Pinpoint the cell where the given text exists, returning its [X, Y] midpoint coordinate. 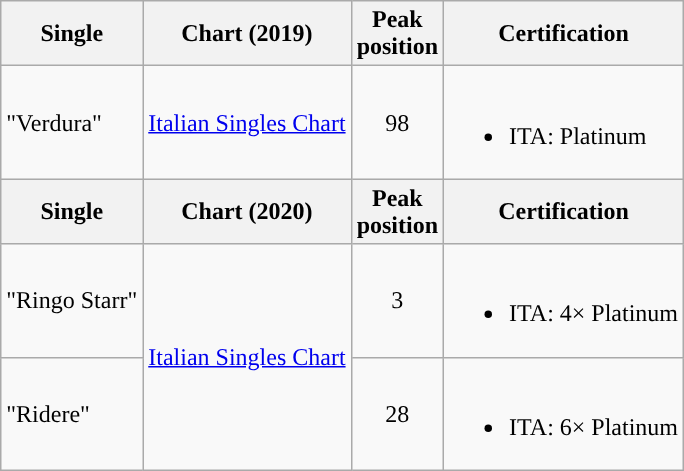
3 [397, 300]
Chart (2020) [247, 212]
ITA: Platinum [564, 122]
"Verdura" [72, 122]
ITA: 6× Platinum [564, 414]
ITA: 4× Platinum [564, 300]
28 [397, 414]
Chart (2019) [247, 34]
"Ringo Starr" [72, 300]
"Ridere" [72, 414]
98 [397, 122]
